Detect which cell encompasses the target text, then output its (X, Y) center coordinate. 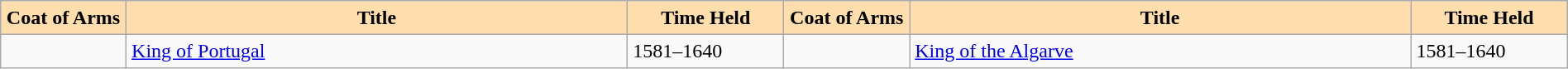
King of Portugal (376, 51)
King of the Algarve (1160, 51)
